Detect which cell encompasses the target text, then output its (x, y) center coordinate. 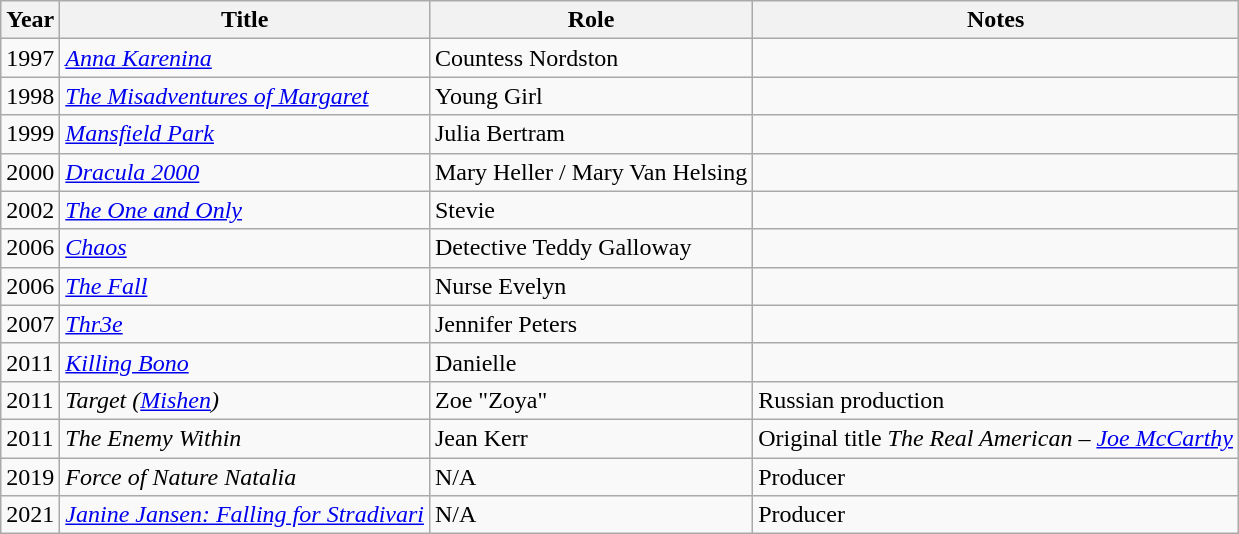
Notes (996, 20)
Detective Teddy Galloway (590, 248)
Stevie (590, 210)
The One and Only (245, 210)
Countess Nordston (590, 58)
Killing Bono (245, 362)
Original title The Real American – Joe McCarthy (996, 438)
Chaos (245, 248)
1999 (30, 134)
Jean Kerr (590, 438)
Julia Bertram (590, 134)
Danielle (590, 362)
Nurse Evelyn (590, 286)
Janine Jansen: Falling for Stradivari (245, 515)
Dracula 2000 (245, 172)
Target (Mishen) (245, 400)
Anna Karenina (245, 58)
Mansfield Park (245, 134)
Title (245, 20)
Jennifer Peters (590, 324)
2007 (30, 324)
Russian production (996, 400)
Year (30, 20)
2021 (30, 515)
2002 (30, 210)
The Fall (245, 286)
Force of Nature Natalia (245, 477)
The Enemy Within (245, 438)
2000 (30, 172)
The Misadventures of Margaret (245, 96)
2019 (30, 477)
Zoe "Zoya" (590, 400)
Mary Heller / Mary Van Helsing (590, 172)
Role (590, 20)
1997 (30, 58)
Thr3e (245, 324)
1998 (30, 96)
Young Girl (590, 96)
